Find where the given text appears and provide that cell's center as (X, Y) coordinate. 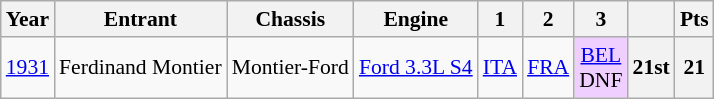
1931 (28, 68)
Ferdinand Montier (140, 68)
21st (652, 68)
FRA (548, 68)
Engine (416, 19)
Pts (694, 19)
2 (548, 19)
BELDNF (600, 68)
Ford 3.3L S4 (416, 68)
ITA (500, 68)
3 (600, 19)
Chassis (290, 19)
1 (500, 19)
Year (28, 19)
21 (694, 68)
Montier-Ford (290, 68)
Entrant (140, 19)
